Determine the (X, Y) coordinate at the center of the cell enclosing the given text.  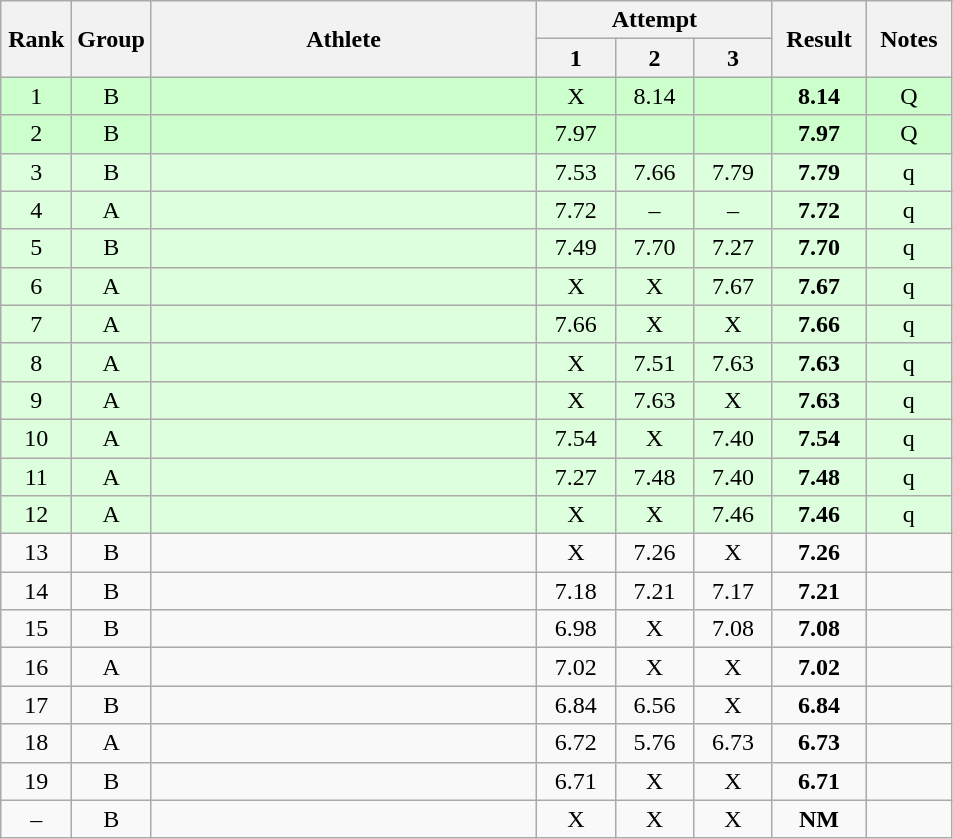
Group (112, 39)
Result (819, 39)
19 (36, 781)
16 (36, 667)
5 (36, 248)
14 (36, 591)
17 (36, 705)
7.17 (734, 591)
4 (36, 210)
Notes (909, 39)
13 (36, 553)
7.18 (576, 591)
10 (36, 438)
6.72 (576, 743)
12 (36, 515)
18 (36, 743)
7.53 (576, 172)
5.76 (654, 743)
7 (36, 324)
9 (36, 400)
NM (819, 819)
6 (36, 286)
15 (36, 629)
Rank (36, 39)
Athlete (343, 39)
6.56 (654, 705)
7.49 (576, 248)
Attempt (655, 20)
7.51 (654, 362)
6.98 (576, 629)
11 (36, 477)
8 (36, 362)
